Output the (X, Y) coordinate of the center of the cell containing the given text.  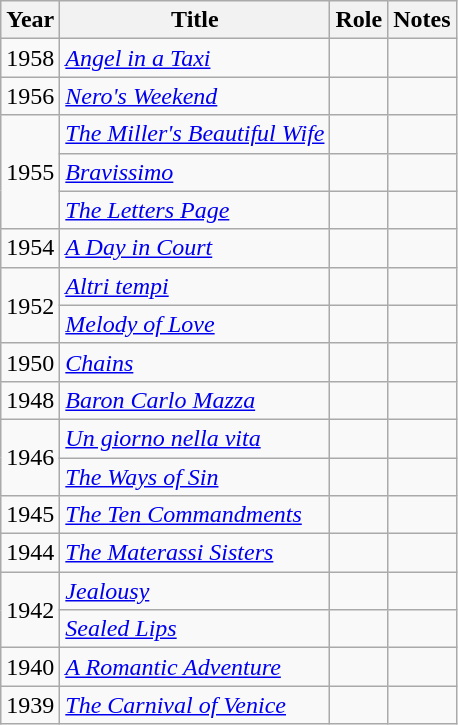
1952 (30, 305)
1950 (30, 362)
The Letters Page (195, 210)
The Ways of Sin (195, 477)
A Romantic Adventure (195, 667)
1954 (30, 248)
The Materassi Sisters (195, 553)
1955 (30, 172)
Baron Carlo Mazza (195, 400)
Notes (422, 20)
Title (195, 20)
The Ten Commandments (195, 515)
Nero's Weekend (195, 96)
Chains (195, 362)
1948 (30, 400)
A Day in Court (195, 248)
Melody of Love (195, 324)
1956 (30, 96)
Jealousy (195, 591)
The Miller's Beautiful Wife (195, 134)
1945 (30, 515)
Un giorno nella vita (195, 438)
1942 (30, 610)
Sealed Lips (195, 629)
1939 (30, 705)
Bravissimo (195, 172)
1940 (30, 667)
Role (359, 20)
1944 (30, 553)
1946 (30, 457)
The Carnival of Venice (195, 705)
Angel in a Taxi (195, 58)
Year (30, 20)
1958 (30, 58)
Altri tempi (195, 286)
